Detect which cell encompasses the target text, then output its [X, Y] center coordinate. 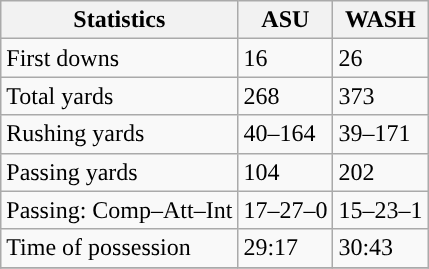
30:43 [380, 248]
Passing: Comp–Att–Int [120, 210]
17–27–0 [286, 210]
Statistics [120, 20]
15–23–1 [380, 210]
16 [286, 58]
39–171 [380, 134]
WASH [380, 20]
Total yards [120, 96]
ASU [286, 20]
Time of possession [120, 248]
40–164 [286, 134]
26 [380, 58]
First downs [120, 58]
202 [380, 172]
104 [286, 172]
29:17 [286, 248]
373 [380, 96]
Rushing yards [120, 134]
268 [286, 96]
Passing yards [120, 172]
